For the text-containing cell, return its midpoint in [x, y] coordinate format. 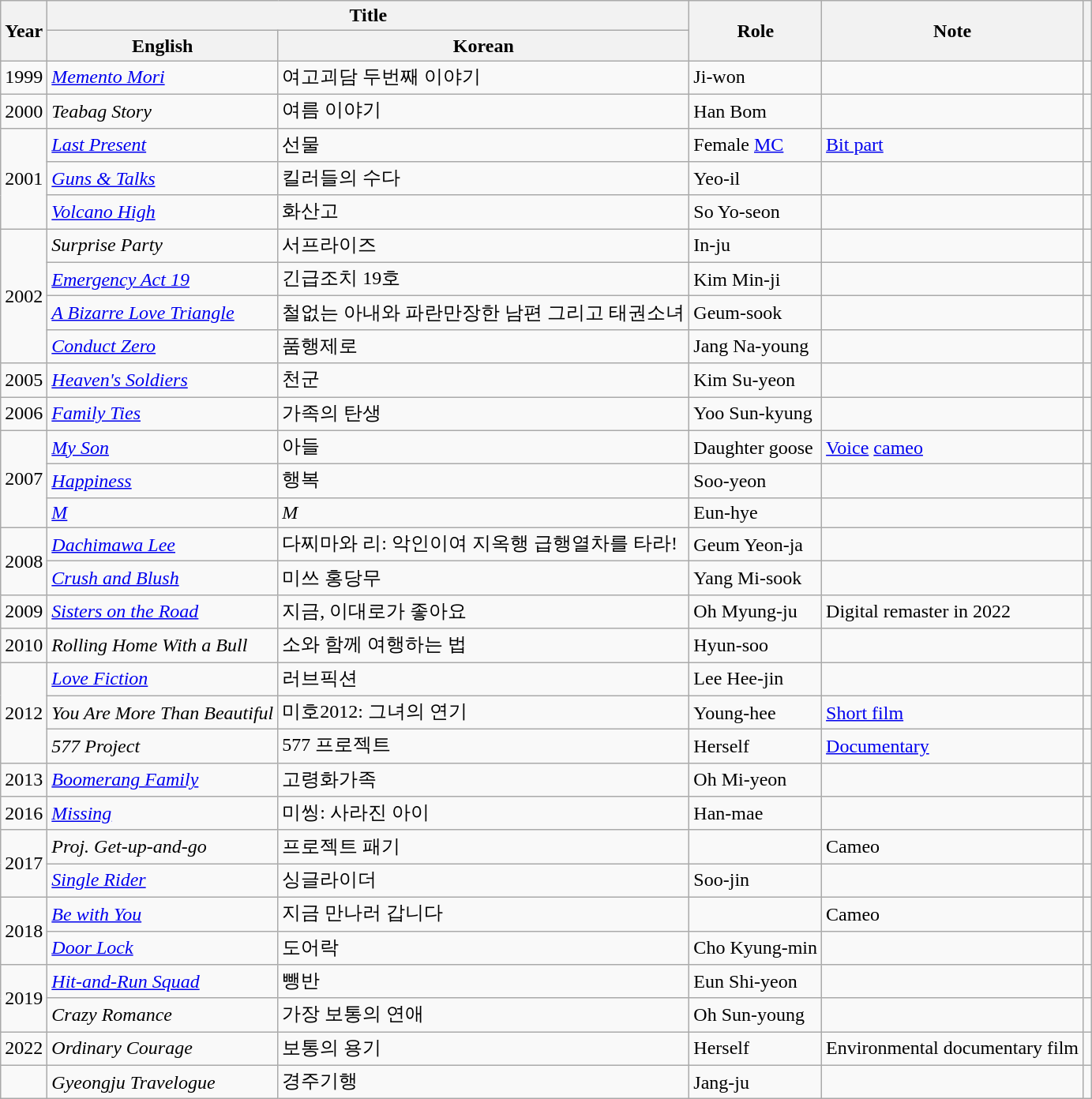
Proj. Get-up-and-go [163, 846]
Korean [483, 46]
Eun Shi-yeon [756, 982]
Han-mae [756, 813]
지금 만나러 갑니다 [483, 914]
English [163, 46]
Ordinary Courage [163, 1048]
여고괴담 두번째 이야기 [483, 77]
Last Present [163, 145]
Yoo Sun-kyung [756, 414]
Surprise Party [163, 246]
2007 [24, 478]
도어락 [483, 947]
Guns & Talks [163, 178]
Gyeongju Travelogue [163, 1082]
Missing [163, 813]
서프라이즈 [483, 246]
Note [952, 31]
고령화가족 [483, 780]
Memento Mori [163, 77]
프로젝트 패기 [483, 846]
1999 [24, 77]
2001 [24, 178]
Crush and Blush [163, 578]
2016 [24, 813]
Young-hee [756, 712]
Dachimawa Lee [163, 545]
미쓰 홍당무 [483, 578]
Geum-sook [756, 313]
Yeo-il [756, 178]
Daughter goose [756, 447]
Be with You [163, 914]
Kim Su-yeon [756, 381]
Short film [952, 712]
Hit-and-Run Squad [163, 982]
Environmental documentary film [952, 1048]
소와 함께 여행하는 법 [483, 646]
Ji-won [756, 77]
Hyun-soo [756, 646]
선물 [483, 145]
Lee Hee-jin [756, 679]
철없는 아내와 파란만장한 남편 그리고 태권소녀 [483, 313]
러브픽션 [483, 679]
미호2012: 그녀의 연기 [483, 712]
2000 [24, 111]
싱글라이더 [483, 881]
2017 [24, 864]
Geum Yeon-ja [756, 545]
2005 [24, 381]
Female MC [756, 145]
Love Fiction [163, 679]
Happiness [163, 482]
Boomerang Family [163, 780]
경주기행 [483, 1082]
Documentary [952, 747]
2013 [24, 780]
Jang Na-young [756, 346]
가족의 탄생 [483, 414]
다찌마와 리: 악인이여 지옥행 급행열차를 타라! [483, 545]
화산고 [483, 212]
Soo-yeon [756, 482]
긴급조치 19호 [483, 279]
So Yo-seon [756, 212]
Voice cameo [952, 447]
Oh Myung-ju [756, 611]
Bit part [952, 145]
Conduct Zero [163, 346]
My Son [163, 447]
Teabag Story [163, 111]
천군 [483, 381]
Role [756, 31]
2019 [24, 998]
Volcano High [163, 212]
2010 [24, 646]
품행제로 [483, 346]
아들 [483, 447]
지금, 이대로가 좋아요 [483, 611]
2002 [24, 296]
Yang Mi-sook [756, 578]
Title [368, 16]
2012 [24, 712]
Oh Sun-young [756, 1015]
Emergency Act 19 [163, 279]
A Bizarre Love Triangle [163, 313]
2009 [24, 611]
Kim Min-ji [756, 279]
Sisters on the Road [163, 611]
보통의 용기 [483, 1048]
행복 [483, 482]
Han Bom [756, 111]
Heaven's Soldiers [163, 381]
Family Ties [163, 414]
뺑반 [483, 982]
Crazy Romance [163, 1015]
577 Project [163, 747]
2006 [24, 414]
미씽: 사라진 아이 [483, 813]
Oh Mi-yeon [756, 780]
2022 [24, 1048]
Year [24, 31]
In-ju [756, 246]
Rolling Home With a Bull [163, 646]
Cho Kyung-min [756, 947]
You Are More Than Beautiful [163, 712]
가장 보통의 연애 [483, 1015]
2018 [24, 930]
Eun-hye [756, 512]
2008 [24, 561]
여름 이야기 [483, 111]
Door Lock [163, 947]
577 프로젝트 [483, 747]
Soo-jin [756, 881]
Jang-ju [756, 1082]
킬러들의 수다 [483, 178]
Single Rider [163, 881]
Digital remaster in 2022 [952, 611]
